Detect which cell encompasses the target text, then output its [x, y] center coordinate. 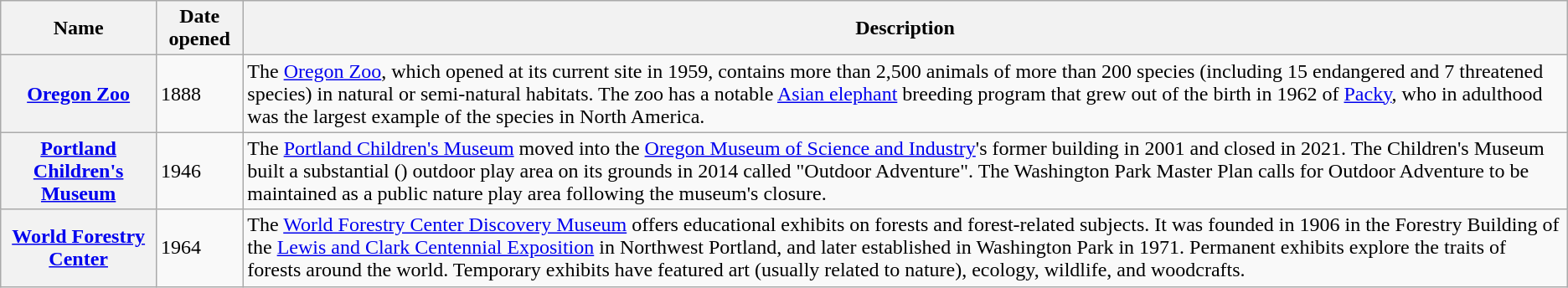
Portland Children's Museum [79, 171]
1888 [199, 94]
Name [79, 28]
1946 [199, 171]
Description [905, 28]
Oregon Zoo [79, 94]
World Forestry Center [79, 248]
1964 [199, 248]
Date opened [199, 28]
